Find where the given text appears and provide that cell's center as (X, Y) coordinate. 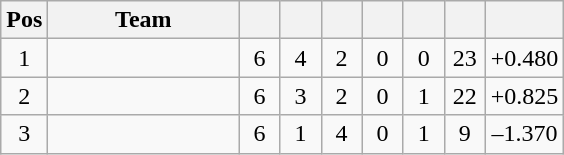
Pos (24, 20)
22 (464, 96)
Team (144, 20)
9 (464, 134)
–1.370 (524, 134)
+0.480 (524, 58)
23 (464, 58)
+0.825 (524, 96)
